Provide the (X, Y) coordinate of the cell's center where the given text is located.  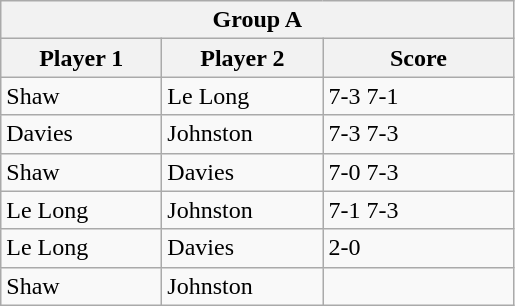
Group A (258, 20)
7-3 7-1 (418, 96)
7-1 7-3 (418, 210)
7-3 7-3 (418, 134)
Player 2 (242, 58)
2-0 (418, 248)
Score (418, 58)
Player 1 (82, 58)
7-0 7-3 (418, 172)
